Detect which cell encompasses the target text, then output its [x, y] center coordinate. 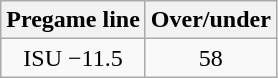
Over/under [210, 20]
Pregame line [74, 20]
58 [210, 58]
ISU −11.5 [74, 58]
